Find where the given text appears and provide that cell's center as [X, Y] coordinate. 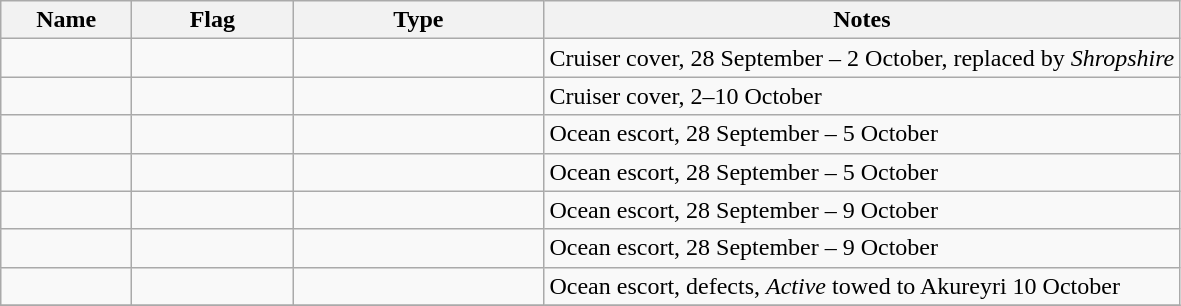
Ocean escort, defects, Active towed to Akureyri 10 October [862, 286]
Type [418, 20]
Flag [212, 20]
Cruiser cover, 2–10 October [862, 96]
Cruiser cover, 28 September – 2 October, replaced by Shropshire [862, 58]
Notes [862, 20]
Name [66, 20]
